Identify which cell holds the provided text, then report its [X, Y] central coordinate. 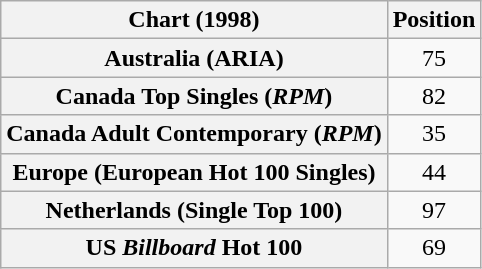
69 [434, 248]
35 [434, 134]
Chart (1998) [194, 20]
Position [434, 20]
Canada Adult Contemporary (RPM) [194, 134]
97 [434, 210]
82 [434, 96]
US Billboard Hot 100 [194, 248]
Netherlands (Single Top 100) [194, 210]
75 [434, 58]
Australia (ARIA) [194, 58]
Canada Top Singles (RPM) [194, 96]
Europe (European Hot 100 Singles) [194, 172]
44 [434, 172]
